Return (x, y) of the center of cell containing provided text 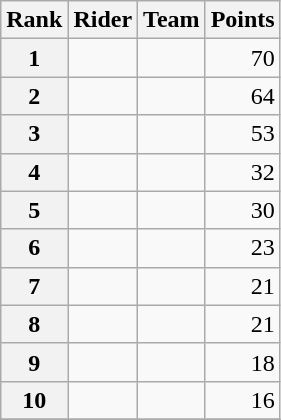
3 (34, 134)
64 (242, 96)
5 (34, 210)
Points (242, 20)
2 (34, 96)
32 (242, 172)
7 (34, 286)
9 (34, 362)
70 (242, 58)
Rank (34, 20)
1 (34, 58)
10 (34, 400)
Rider (103, 20)
53 (242, 134)
16 (242, 400)
Team (172, 20)
18 (242, 362)
6 (34, 248)
8 (34, 324)
4 (34, 172)
30 (242, 210)
23 (242, 248)
